Identify which cell holds the provided text, then report its [x, y] central coordinate. 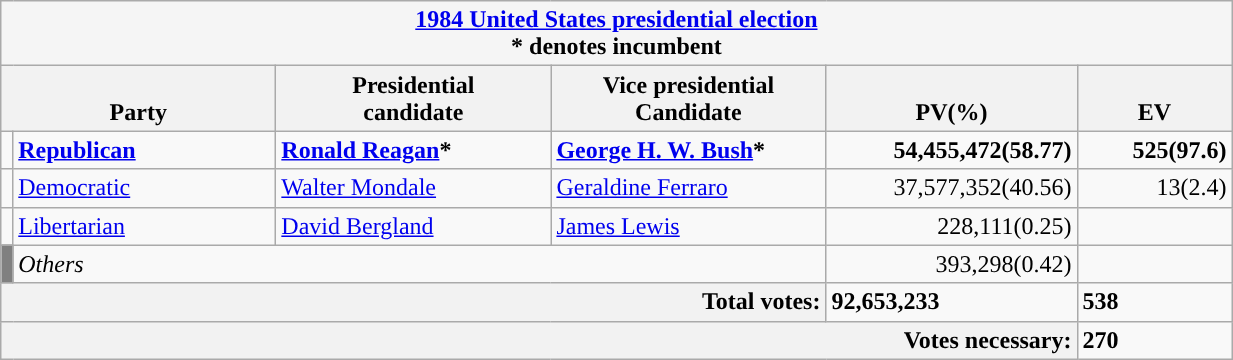
PV(%) [952, 98]
Vice presidentialCandidate [688, 98]
Ronald Reagan* [414, 150]
525(97.6) [1154, 150]
Walter Mondale [414, 188]
393,298(0.42) [952, 264]
Total votes: [414, 302]
James Lewis [688, 226]
1984 United States presidential election* denotes incumbent [616, 34]
Geraldine Ferraro [688, 188]
Others [420, 264]
Presidentialcandidate [414, 98]
Democratic [144, 188]
Republican [144, 150]
92,653,233 [952, 302]
54,455,472(58.77) [952, 150]
270 [1154, 340]
George H. W. Bush* [688, 150]
37,577,352(40.56) [952, 188]
EV [1154, 98]
Libertarian [144, 226]
David Bergland [414, 226]
538 [1154, 302]
Party [138, 98]
Votes necessary: [539, 340]
13(2.4) [1154, 188]
228,111(0.25) [952, 226]
